For the text-containing cell, return its midpoint in (x, y) coordinate format. 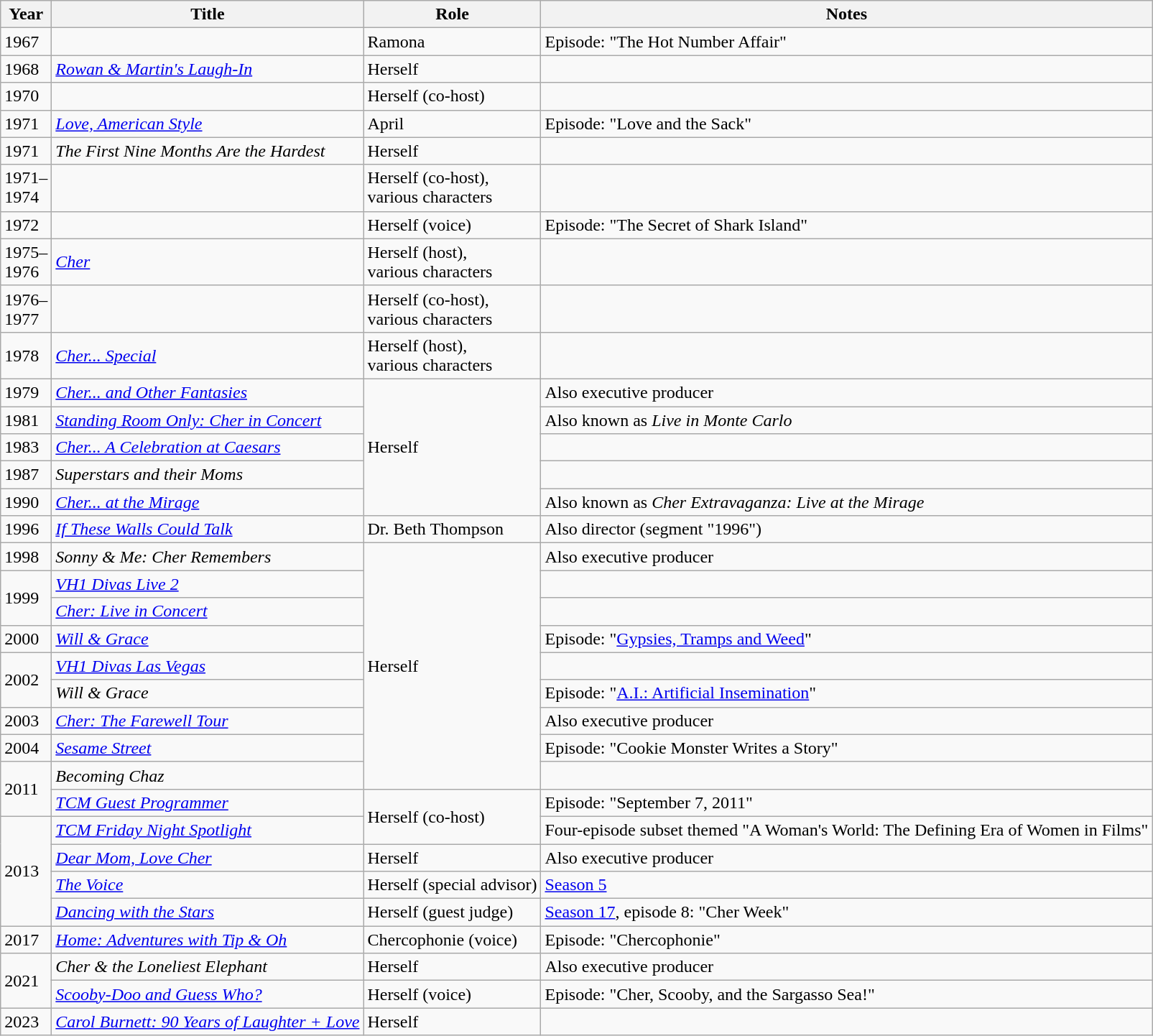
1967 (26, 42)
2013 (26, 871)
1983 (26, 448)
VH1 Divas Live 2 (208, 584)
Season 17, episode 8: "Cher Week" (846, 912)
Becoming Chaz (208, 775)
1987 (26, 475)
Episode: "Cher, Scooby, and the Sargasso Sea!" (846, 994)
Love, American Style (208, 124)
Cher... Special (208, 355)
1971–1974 (26, 188)
Dr. Beth Thompson (453, 529)
Herself (guest judge) (453, 912)
The Voice (208, 885)
Chercophonie (voice) (453, 940)
1976–1977 (26, 309)
2023 (26, 1022)
2000 (26, 639)
TCM Friday Night Spotlight (208, 830)
Episode: "Cookie Monster Writes a Story" (846, 748)
Carol Burnett: 90 Years of Laughter + Love (208, 1022)
The First Nine Months Are the Hardest (208, 151)
Role (453, 14)
Ramona (453, 42)
Cher... A Celebration at Caesars (208, 448)
1990 (26, 502)
1981 (26, 420)
2011 (26, 789)
1975–1976 (26, 262)
2021 (26, 981)
Episode: "The Secret of Shark Island" (846, 225)
Episode: "Chercophonie" (846, 940)
Cher & the Loneliest Elephant (208, 967)
1996 (26, 529)
Also known as Cher Extravaganza: Live at the Mirage (846, 502)
Cher: The Farewell Tour (208, 721)
Also director (segment "1996") (846, 529)
1968 (26, 69)
1972 (26, 225)
1999 (26, 598)
Dancing with the Stars (208, 912)
Cher (208, 262)
2017 (26, 940)
Cher... at the Mirage (208, 502)
Four-episode subset themed "A Woman's World: The Defining Era of Women in Films" (846, 830)
Scooby-Doo and Guess Who? (208, 994)
Also known as Live in Monte Carlo (846, 420)
Cher: Live in Concert (208, 611)
Episode: "Love and the Sack" (846, 124)
Year (26, 14)
1978 (26, 355)
Rowan & Martin's Laugh-In (208, 69)
1970 (26, 96)
Notes (846, 14)
Sonny & Me: Cher Remembers (208, 557)
2004 (26, 748)
Episode: "A.I.: Artificial Insemination" (846, 693)
If These Walls Could Talk (208, 529)
Cher... and Other Fantasies (208, 392)
Standing Room Only: Cher in Concert (208, 420)
Episode: "Gypsies, Tramps and Weed" (846, 639)
VH1 Divas Las Vegas (208, 666)
2002 (26, 680)
Dear Mom, Love Cher (208, 857)
Sesame Street (208, 748)
1998 (26, 557)
Home: Adventures with Tip & Oh (208, 940)
2003 (26, 721)
TCM Guest Programmer (208, 803)
Season 5 (846, 885)
Herself (special advisor) (453, 885)
Episode: "The Hot Number Affair" (846, 42)
April (453, 124)
Title (208, 14)
Superstars and their Moms (208, 475)
1979 (26, 392)
Episode: "September 7, 2011" (846, 803)
